Provide the [x, y] coordinate of the cell's center where the given text is located.  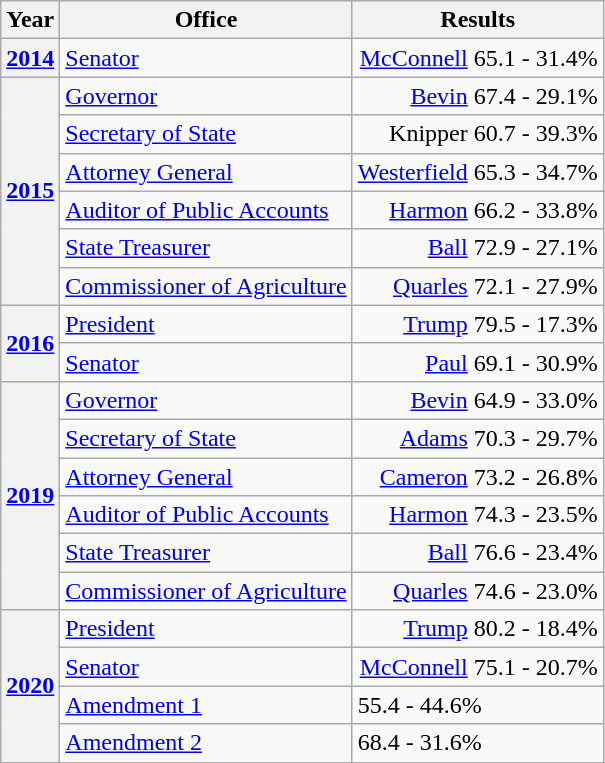
Cameron 73.2 - 26.8% [478, 477]
2019 [30, 495]
Ball 72.9 - 27.1% [478, 248]
Trump 80.2 - 18.4% [478, 629]
Adams 70.3 - 29.7% [478, 438]
Harmon 66.2 - 33.8% [478, 210]
Harmon 74.3 - 23.5% [478, 515]
McConnell 65.1 - 31.4% [478, 58]
Quarles 72.1 - 27.9% [478, 286]
Bevin 64.9 - 33.0% [478, 400]
Ball 76.6 - 23.4% [478, 553]
2020 [30, 686]
Trump 79.5 - 17.3% [478, 324]
2014 [30, 58]
Amendment 2 [206, 743]
Results [478, 20]
Year [30, 20]
Paul 69.1 - 30.9% [478, 362]
Amendment 1 [206, 705]
68.4 - 31.6% [478, 743]
Quarles 74.6 - 23.0% [478, 591]
2016 [30, 343]
Bevin 67.4 - 29.1% [478, 96]
2015 [30, 191]
Office [206, 20]
Knipper 60.7 - 39.3% [478, 134]
55.4 - 44.6% [478, 705]
McConnell 75.1 - 20.7% [478, 667]
Westerfield 65.3 - 34.7% [478, 172]
